Provide the [X, Y] coordinate of the cell's center where the given text is located.  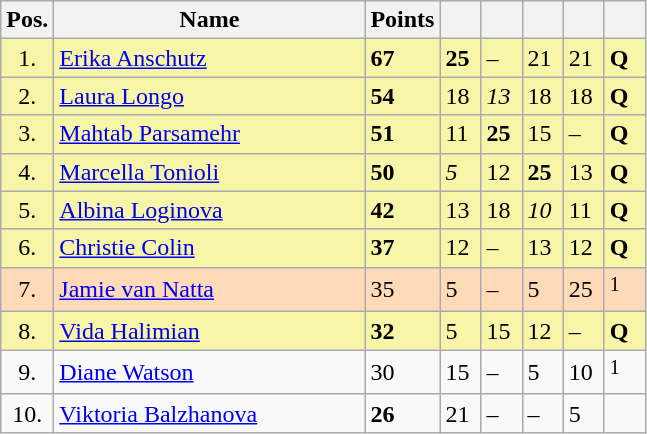
4. [28, 172]
Viktoria Balzhanova [210, 413]
5. [28, 210]
Name [210, 20]
30 [402, 372]
67 [402, 58]
Mahtab Parsamehr [210, 134]
35 [402, 290]
Points [402, 20]
51 [402, 134]
1. [28, 58]
Albina Loginova [210, 210]
9. [28, 372]
Vida Halimian [210, 331]
32 [402, 331]
Diane Watson [210, 372]
37 [402, 248]
42 [402, 210]
26 [402, 413]
Jamie van Natta [210, 290]
50 [402, 172]
Marcella Tonioli [210, 172]
3. [28, 134]
Pos. [28, 20]
7. [28, 290]
Christie Colin [210, 248]
8. [28, 331]
2. [28, 96]
10. [28, 413]
54 [402, 96]
6. [28, 248]
Laura Longo [210, 96]
Erika Anschutz [210, 58]
